Scan for the cell matching the given text and deliver its [x, y] coordinate at center. 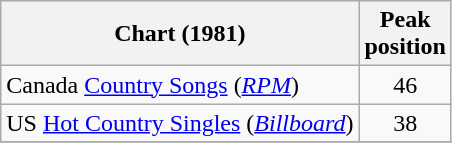
46 [405, 85]
Canada Country Songs (RPM) [180, 85]
US Hot Country Singles (Billboard) [180, 123]
38 [405, 123]
Peakposition [405, 34]
Chart (1981) [180, 34]
